Identify which cell holds the provided text, then report its [x, y] central coordinate. 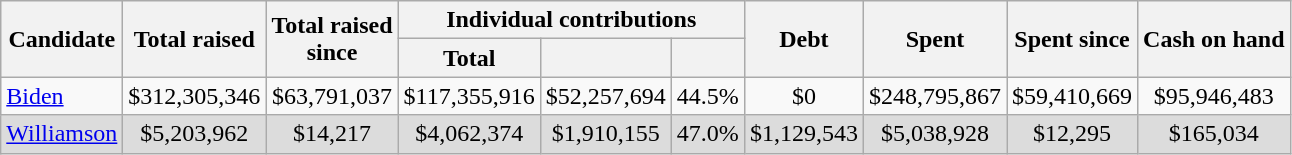
$63,791,037 [332, 96]
$52,257,694 [606, 96]
Individual contributions [571, 20]
Total raised [194, 39]
$1,910,155 [606, 134]
Cash on hand [1214, 39]
$14,217 [332, 134]
$117,355,916 [469, 96]
Total [469, 58]
$95,946,483 [1214, 96]
Candidate [62, 39]
Spent [934, 39]
$165,034 [1214, 134]
$5,038,928 [934, 134]
$59,410,669 [1072, 96]
$312,305,346 [194, 96]
44.5% [708, 96]
Williamson [62, 134]
$12,295 [1072, 134]
$0 [804, 96]
Biden [62, 96]
Total raisedsince [332, 39]
$1,129,543 [804, 134]
Spent since [1072, 39]
$5,203,962 [194, 134]
$4,062,374 [469, 134]
Debt [804, 39]
47.0% [708, 134]
$248,795,867 [934, 96]
